Output the (x, y) coordinate of the center of the cell containing the given text.  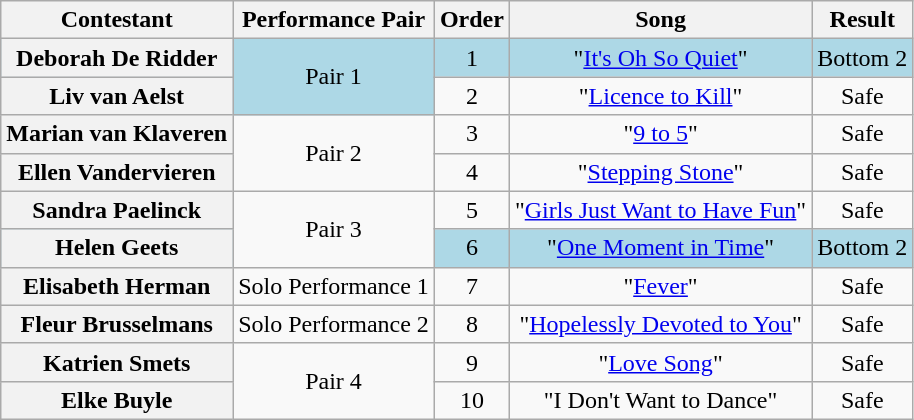
Order (472, 20)
"I Don't Want to Dance" (660, 400)
Pair 3 (334, 229)
10 (472, 400)
1 (472, 58)
5 (472, 210)
Pair 2 (334, 153)
"Licence to Kill" (660, 96)
"Love Song" (660, 362)
"It's Oh So Quiet" (660, 58)
3 (472, 134)
Elisabeth Herman (117, 286)
Deborah De Ridder (117, 58)
"Hopelessly Devoted to You" (660, 324)
9 (472, 362)
Ellen Vandervieren (117, 172)
Solo Performance 1 (334, 286)
6 (472, 248)
"Fever" (660, 286)
4 (472, 172)
Katrien Smets (117, 362)
8 (472, 324)
Solo Performance 2 (334, 324)
"One Moment in Time" (660, 248)
"9 to 5" (660, 134)
Elke Buyle (117, 400)
Fleur Brusselmans (117, 324)
Liv van Aelst (117, 96)
Pair 4 (334, 381)
Marian van Klaveren (117, 134)
Song (660, 20)
Result (862, 20)
Pair 1 (334, 77)
"Girls Just Want to Have Fun" (660, 210)
7 (472, 286)
Sandra Paelinck (117, 210)
Helen Geets (117, 248)
Contestant (117, 20)
2 (472, 96)
"Stepping Stone" (660, 172)
Performance Pair (334, 20)
